Output the [X, Y] coordinate of the center of the cell containing the given text.  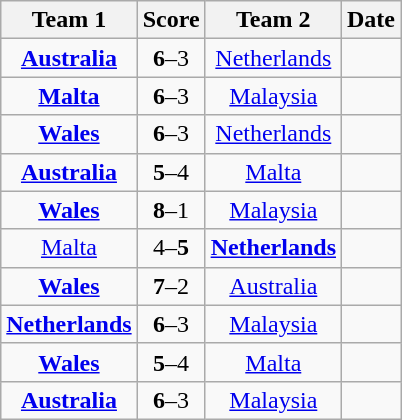
Date [372, 20]
Team 2 [273, 20]
Score [171, 20]
8–1 [171, 210]
Team 1 [69, 20]
7–2 [171, 286]
4–5 [171, 248]
